Determine the (x, y) coordinate at the center of the cell enclosing the given text.  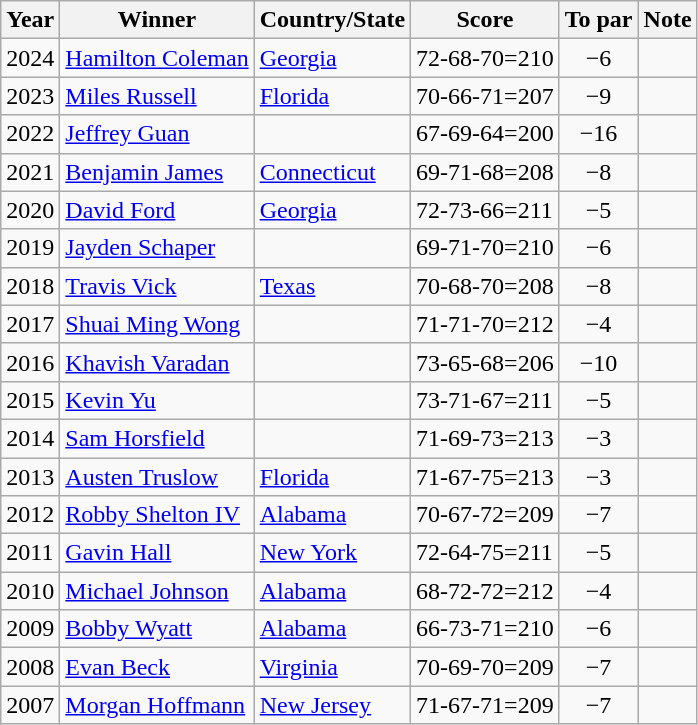
Bobby Wyatt (157, 629)
70-67-72=209 (486, 515)
Kevin Yu (157, 400)
70-66-71=207 (486, 96)
2021 (30, 172)
73-65-68=206 (486, 362)
70-69-70=209 (486, 667)
Score (486, 20)
To par (598, 20)
Morgan Hoffmann (157, 705)
Connecticut (332, 172)
Gavin Hall (157, 553)
Miles Russell (157, 96)
2022 (30, 134)
2014 (30, 438)
Sam Horsfield (157, 438)
Hamilton Coleman (157, 58)
66-73-71=210 (486, 629)
David Ford (157, 210)
Texas (332, 286)
−16 (598, 134)
−10 (598, 362)
Robby Shelton IV (157, 515)
2018 (30, 286)
Note (668, 20)
New Jersey (332, 705)
2023 (30, 96)
2010 (30, 591)
69-71-68=208 (486, 172)
2011 (30, 553)
Jeffrey Guan (157, 134)
2024 (30, 58)
Shuai Ming Wong (157, 324)
Year (30, 20)
New York (332, 553)
Jayden Schaper (157, 248)
2009 (30, 629)
71-69-73=213 (486, 438)
68-72-72=212 (486, 591)
Winner (157, 20)
Country/State (332, 20)
2020 (30, 210)
2012 (30, 515)
71-67-75=213 (486, 477)
−9 (598, 96)
2017 (30, 324)
72-64-75=211 (486, 553)
Virginia (332, 667)
67-69-64=200 (486, 134)
Benjamin James (157, 172)
2008 (30, 667)
2013 (30, 477)
2015 (30, 400)
72-73-66=211 (486, 210)
Khavish Varadan (157, 362)
2016 (30, 362)
2019 (30, 248)
Austen Truslow (157, 477)
72-68-70=210 (486, 58)
71-71-70=212 (486, 324)
71-67-71=209 (486, 705)
Travis Vick (157, 286)
Evan Beck (157, 667)
69-71-70=210 (486, 248)
Michael Johnson (157, 591)
70-68-70=208 (486, 286)
73-71-67=211 (486, 400)
2007 (30, 705)
